For the text-containing cell, return its midpoint in (x, y) coordinate format. 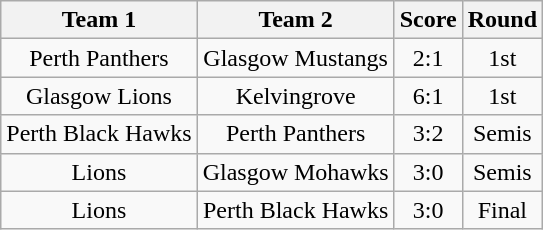
6:1 (428, 96)
3:2 (428, 134)
Kelvingrove (296, 96)
Final (502, 210)
Team 2 (296, 20)
Round (502, 20)
Glasgow Mohawks (296, 172)
Team 1 (99, 20)
Glasgow Mustangs (296, 58)
2:1 (428, 58)
Glasgow Lions (99, 96)
Score (428, 20)
